Output the (x, y) coordinate of the center of the cell containing the given text.  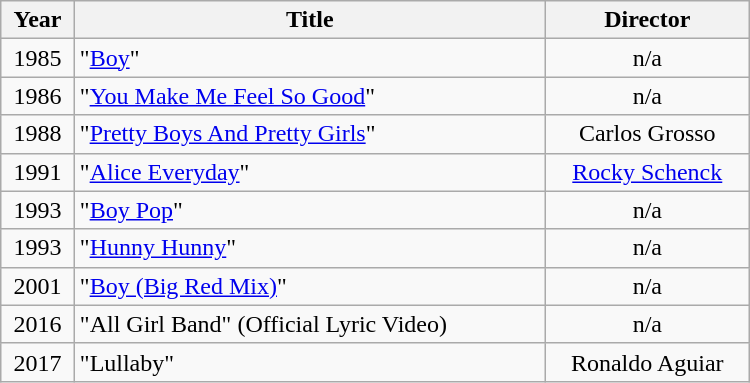
Ronaldo Aguiar (647, 362)
"Boy Pop" (310, 210)
2017 (38, 362)
1986 (38, 96)
Year (38, 20)
Director (647, 20)
"All Girl Band" (Official Lyric Video) (310, 324)
"Hunny Hunny" (310, 248)
"Boy" (310, 58)
1988 (38, 134)
1991 (38, 172)
"Boy (Big Red Mix)" (310, 286)
2016 (38, 324)
"Pretty Boys And Pretty Girls" (310, 134)
1985 (38, 58)
Carlos Grosso (647, 134)
Rocky Schenck (647, 172)
2001 (38, 286)
"Lullaby" (310, 362)
"You Make Me Feel So Good" (310, 96)
"Alice Everyday" (310, 172)
Title (310, 20)
